Capture the cell that displays the provided text and extract its (x, y) central coordinate. 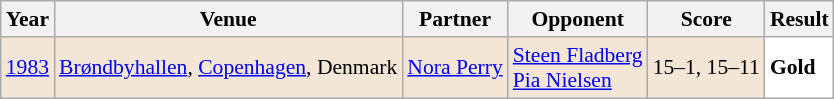
Partner (454, 19)
Opponent (578, 19)
Venue (228, 19)
Year (28, 19)
Steen Fladberg Pia Nielsen (578, 68)
Nora Perry (454, 68)
1983 (28, 68)
15–1, 15–11 (706, 68)
Score (706, 19)
Brøndbyhallen, Copenhagen, Denmark (228, 68)
Gold (800, 68)
Result (800, 19)
